Extract the (x, y) coordinate from the center of the cell holding the provided text.  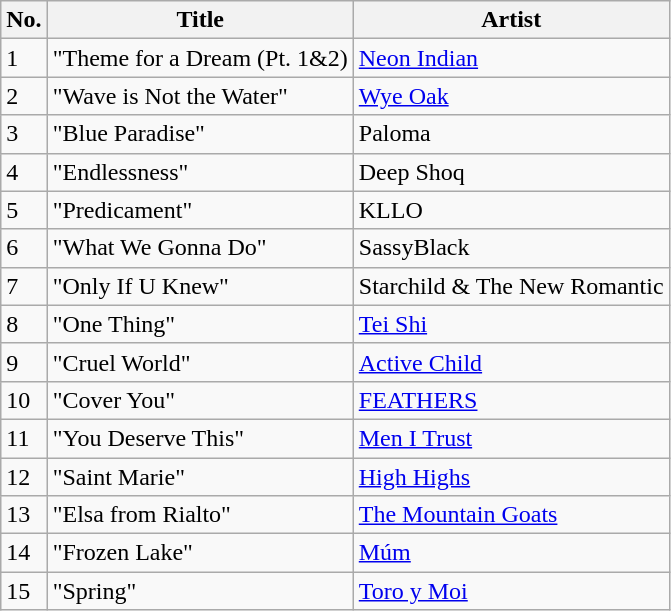
The Mountain Goats (511, 515)
2 (24, 96)
9 (24, 362)
14 (24, 553)
Active Child (511, 362)
Artist (511, 20)
Paloma (511, 134)
Neon Indian (511, 58)
Starchild & The New Romantic (511, 286)
"One Thing" (200, 324)
"You Deserve This" (200, 438)
"Saint Marie" (200, 477)
1 (24, 58)
Tei Shi (511, 324)
"What We Gonna Do" (200, 248)
"Spring" (200, 591)
Wye Oak (511, 96)
11 (24, 438)
7 (24, 286)
"Theme for a Dream (Pt. 1&2) (200, 58)
"Elsa from Rialto" (200, 515)
Title (200, 20)
Deep Shoq (511, 172)
15 (24, 591)
5 (24, 210)
"Wave is Not the Water" (200, 96)
8 (24, 324)
10 (24, 400)
"Cruel World" (200, 362)
6 (24, 248)
"Blue Paradise" (200, 134)
3 (24, 134)
13 (24, 515)
High Highs (511, 477)
"Cover You" (200, 400)
KLLO (511, 210)
No. (24, 20)
SassyBlack (511, 248)
12 (24, 477)
"Only If U Knew" (200, 286)
Múm (511, 553)
FEATHERS (511, 400)
Men I Trust (511, 438)
4 (24, 172)
Toro y Moi (511, 591)
"Predicament" (200, 210)
"Endlessness" (200, 172)
"Frozen Lake" (200, 553)
